From the cell containing the given text, extract its center point as [X, Y] coordinate. 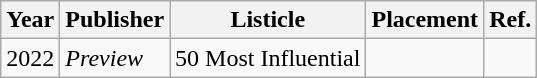
Preview [115, 58]
2022 [30, 58]
Placement [425, 20]
Listicle [268, 20]
Publisher [115, 20]
50 Most Influential [268, 58]
Ref. [510, 20]
Year [30, 20]
